Identify which cell holds the provided text, then report its [x, y] central coordinate. 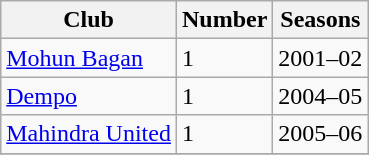
Mahindra United [89, 134]
Number [224, 20]
2005–06 [320, 134]
Club [89, 20]
2004–05 [320, 96]
Dempo [89, 96]
2001–02 [320, 58]
Seasons [320, 20]
Mohun Bagan [89, 58]
